For the text-containing cell, return its midpoint in [X, Y] coordinate format. 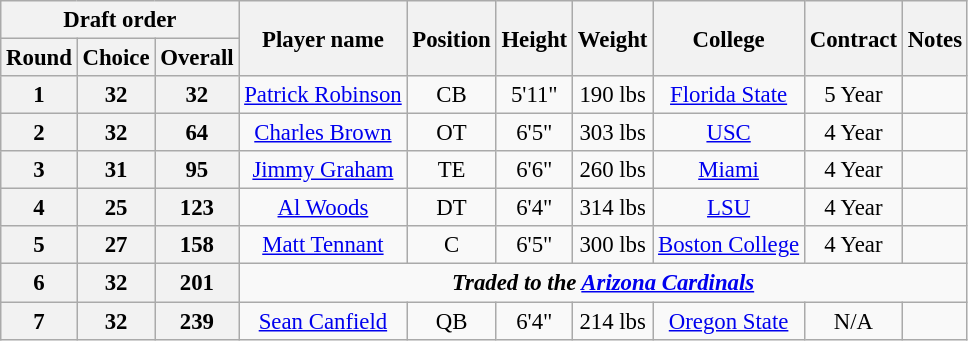
3 [39, 170]
C [452, 245]
Sean Canfield [323, 321]
DT [452, 208]
CB [452, 95]
Al Woods [323, 208]
Charles Brown [323, 133]
Jimmy Graham [323, 170]
Patrick Robinson [323, 95]
7 [39, 321]
Oregon State [729, 321]
Matt Tennant [323, 245]
5 [39, 245]
190 lbs [613, 95]
College [729, 38]
Height [534, 38]
27 [116, 245]
Weight [613, 38]
LSU [729, 208]
5'11" [534, 95]
201 [197, 283]
6'6" [534, 170]
Miami [729, 170]
158 [197, 245]
Overall [197, 58]
Contract [853, 38]
Position [452, 38]
95 [197, 170]
Traded to the Arizona Cardinals [604, 283]
303 lbs [613, 133]
Notes [934, 38]
USC [729, 133]
5 Year [853, 95]
300 lbs [613, 245]
2 [39, 133]
214 lbs [613, 321]
6 [39, 283]
QB [452, 321]
Round [39, 58]
OT [452, 133]
Choice [116, 58]
Draft order [120, 20]
64 [197, 133]
1 [39, 95]
31 [116, 170]
239 [197, 321]
25 [116, 208]
Florida State [729, 95]
Boston College [729, 245]
N/A [853, 321]
TE [452, 170]
123 [197, 208]
314 lbs [613, 208]
Player name [323, 38]
260 lbs [613, 170]
4 [39, 208]
